Identify which cell holds the provided text, then report its (x, y) central coordinate. 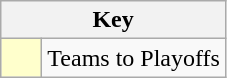
Key (114, 20)
Teams to Playoffs (134, 58)
